Find where the given text appears and provide that cell's center as [X, Y] coordinate. 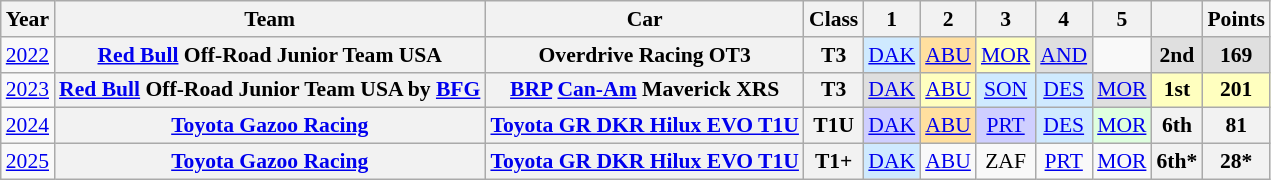
1 [892, 19]
AND [1064, 55]
2025 [28, 162]
T1U [834, 126]
Red Bull Off-Road Junior Team USA by BFG [270, 90]
201 [1236, 90]
169 [1236, 55]
2 [948, 19]
Year [28, 19]
3 [1006, 19]
SON [1006, 90]
5 [1122, 19]
6th [1176, 126]
28* [1236, 162]
1st [1176, 90]
ZAF [1006, 162]
Red Bull Off-Road Junior Team USA [270, 55]
Points [1236, 19]
81 [1236, 126]
2024 [28, 126]
Team [270, 19]
6th* [1176, 162]
4 [1064, 19]
2022 [28, 55]
2023 [28, 90]
BRP Can-Am Maverick XRS [644, 90]
Overdrive Racing OT3 [644, 55]
Car [644, 19]
Class [834, 19]
T1+ [834, 162]
2nd [1176, 55]
